Return (X, Y) of the center of cell containing provided text 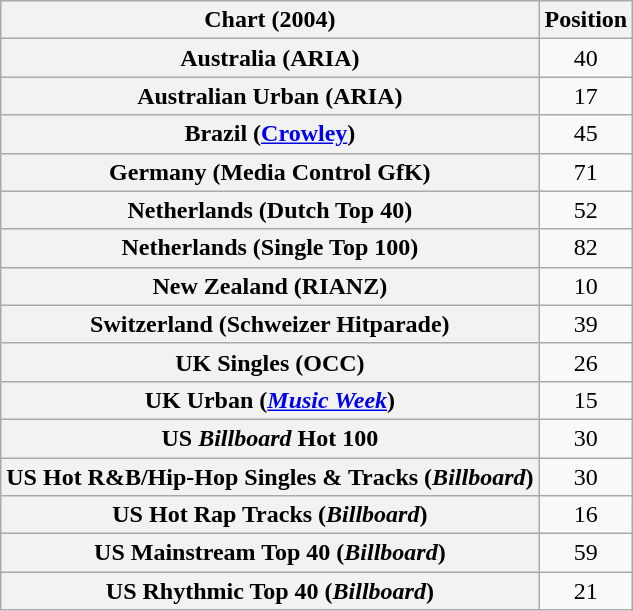
40 (586, 58)
US Billboard Hot 100 (270, 438)
New Zealand (RIANZ) (270, 286)
71 (586, 172)
Switzerland (Schweizer Hitparade) (270, 324)
US Hot Rap Tracks (Billboard) (270, 515)
17 (586, 96)
Australia (ARIA) (270, 58)
26 (586, 362)
Chart (2004) (270, 20)
59 (586, 553)
Germany (Media Control GfK) (270, 172)
52 (586, 210)
45 (586, 134)
US Mainstream Top 40 (Billboard) (270, 553)
10 (586, 286)
UK Singles (OCC) (270, 362)
Brazil (Crowley) (270, 134)
Australian Urban (ARIA) (270, 96)
UK Urban (Music Week) (270, 400)
21 (586, 591)
15 (586, 400)
82 (586, 248)
16 (586, 515)
Netherlands (Dutch Top 40) (270, 210)
39 (586, 324)
Position (586, 20)
US Rhythmic Top 40 (Billboard) (270, 591)
US Hot R&B/Hip-Hop Singles & Tracks (Billboard) (270, 477)
Netherlands (Single Top 100) (270, 248)
